Provide the (X, Y) coordinate of the cell's center where the given text is located.  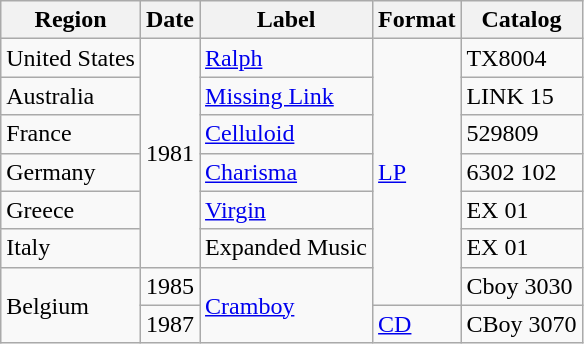
Italy (71, 248)
Region (71, 20)
1981 (170, 153)
Belgium (71, 305)
Ralph (286, 58)
Format (417, 20)
Date (170, 20)
Australia (71, 96)
Cramboy (286, 305)
CBoy 3070 (522, 324)
Missing Link (286, 96)
Germany (71, 172)
LINK 15 (522, 96)
Greece (71, 210)
1985 (170, 286)
LP (417, 172)
United States (71, 58)
6302 102 (522, 172)
CD (417, 324)
Celluloid (286, 134)
1987 (170, 324)
Charisma (286, 172)
Catalog (522, 20)
France (71, 134)
TX8004 (522, 58)
Expanded Music (286, 248)
529809 (522, 134)
Cboy 3030 (522, 286)
Virgin (286, 210)
Label (286, 20)
